From the cell containing the given text, extract its center point as [x, y] coordinate. 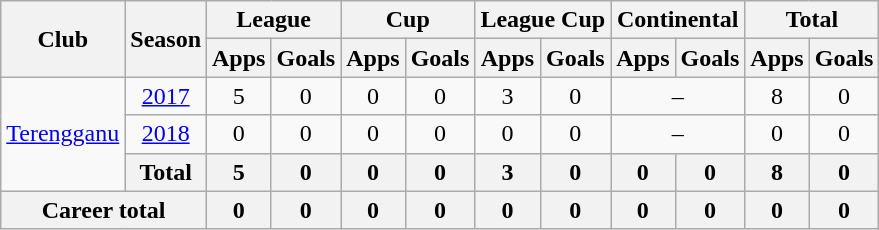
League Cup [543, 20]
2018 [166, 134]
Season [166, 39]
2017 [166, 96]
Continental [678, 20]
Cup [408, 20]
Career total [104, 210]
Club [63, 39]
Terengganu [63, 134]
League [274, 20]
